Output the [x, y] coordinate of the center of the cell containing the given text.  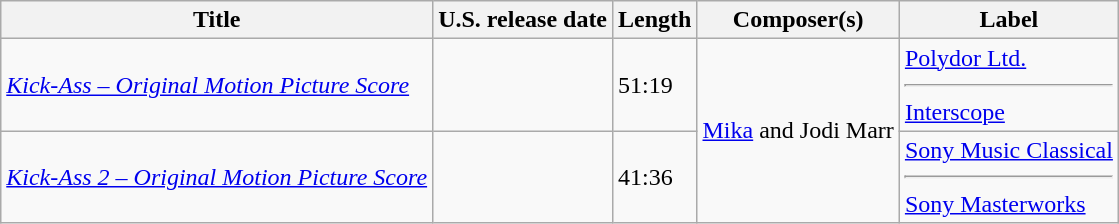
Kick-Ass 2 – Original Motion Picture Score [217, 177]
Sony Music ClassicalSony Masterworks [1008, 177]
U.S. release date [523, 20]
Polydor Ltd.Interscope [1008, 85]
Title [217, 20]
51:19 [655, 85]
Length [655, 20]
Mika and Jodi Marr [798, 131]
Composer(s) [798, 20]
Kick-Ass – Original Motion Picture Score [217, 85]
Label [1008, 20]
41:36 [655, 177]
